Extract the [x, y] coordinate from the center of the cell holding the provided text.  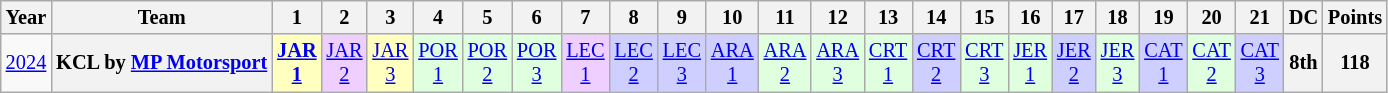
4 [438, 17]
POR1 [438, 63]
8 [634, 17]
CAT1 [1163, 63]
12 [838, 17]
20 [1211, 17]
JAR1 [296, 63]
19 [1163, 17]
JER1 [1030, 63]
2024 [26, 63]
15 [984, 17]
10 [732, 17]
11 [786, 17]
JER2 [1074, 63]
2 [344, 17]
LEC2 [634, 63]
7 [585, 17]
Points [1355, 17]
JAR2 [344, 63]
CRT2 [936, 63]
ARA2 [786, 63]
ARA3 [838, 63]
CRT1 [888, 63]
CAT2 [1211, 63]
JER3 [1118, 63]
CAT3 [1260, 63]
118 [1355, 63]
JAR3 [390, 63]
LEC1 [585, 63]
Year [26, 17]
KCL by MP Motorsport [162, 63]
16 [1030, 17]
POR2 [488, 63]
17 [1074, 17]
18 [1118, 17]
6 [536, 17]
DC [1304, 17]
CRT3 [984, 63]
ARA1 [732, 63]
13 [888, 17]
1 [296, 17]
8th [1304, 63]
21 [1260, 17]
14 [936, 17]
9 [682, 17]
3 [390, 17]
Team [162, 17]
POR3 [536, 63]
LEC3 [682, 63]
5 [488, 17]
